Return (x, y) of the center of cell containing provided text 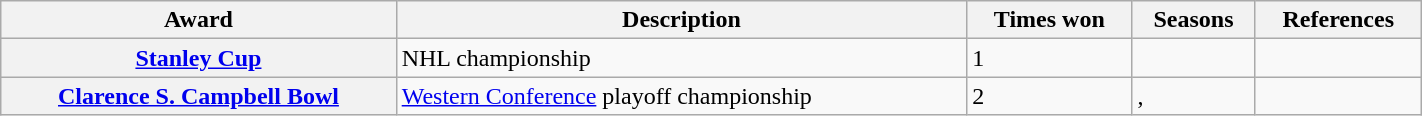
NHL championship (682, 58)
, (1194, 96)
Times won (1050, 20)
Description (682, 20)
Stanley Cup (198, 58)
Clarence S. Campbell Bowl (198, 96)
Seasons (1194, 20)
References (1338, 20)
Award (198, 20)
Western Conference playoff championship (682, 96)
1 (1050, 58)
2 (1050, 96)
